Identify which cell holds the provided text, then report its (x, y) central coordinate. 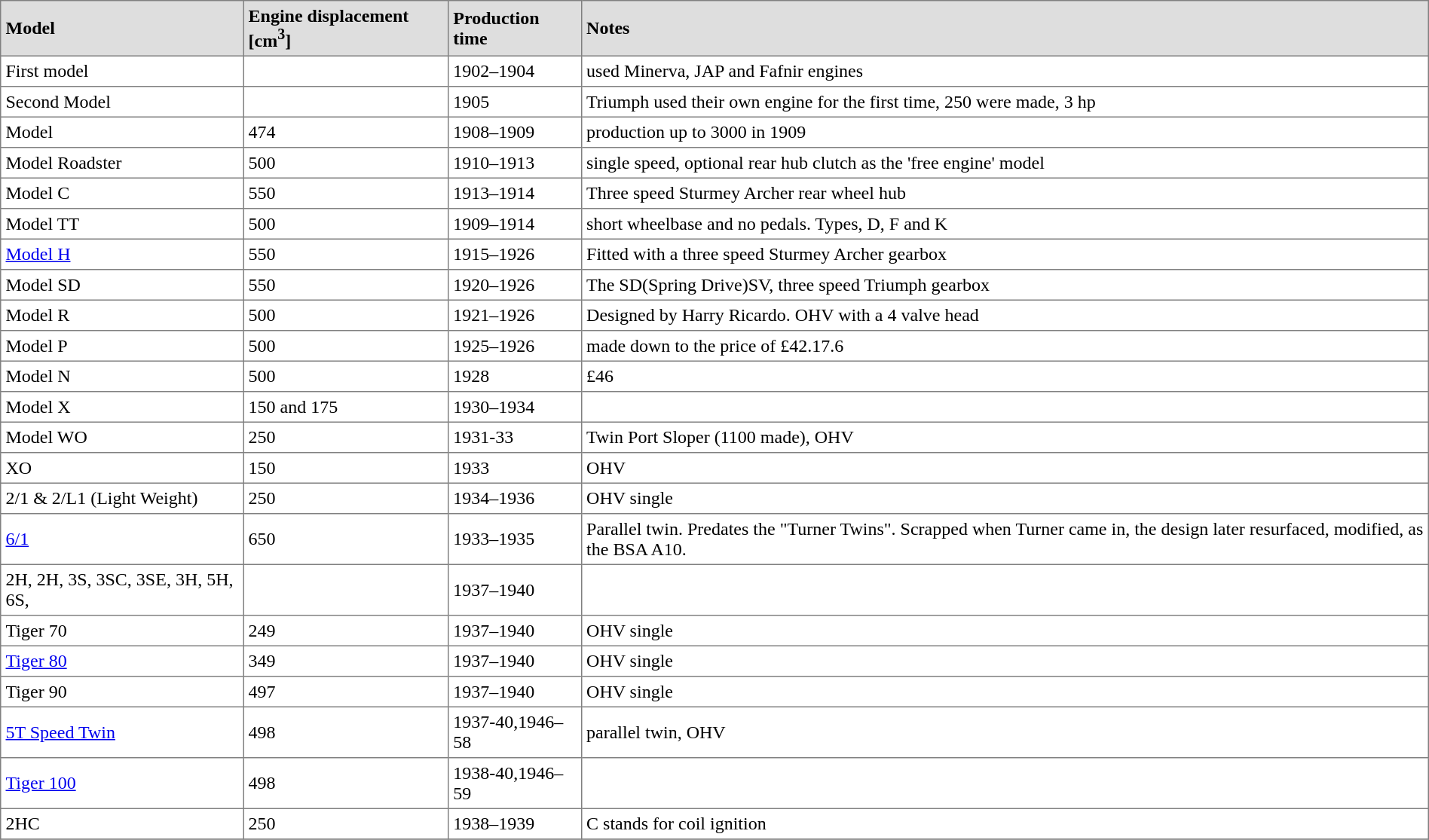
short wheelbase and no pedals. Types, D, F and K (1005, 224)
1913–1914 (516, 194)
1902–1904 (516, 72)
150 and 175 (346, 407)
249 (346, 631)
2/1 & 2/L1 (Light Weight) (122, 499)
1925–1926 (516, 346)
1937-40,1946–58 (516, 733)
1938-40,1946–59 (516, 783)
Twin Port Sloper (1100 made), OHV (1005, 438)
6/1 (122, 539)
Model SD (122, 285)
XO (122, 468)
1930–1934 (516, 407)
OHV (1005, 468)
5T Speed Twin (122, 733)
single speed, optional rear hub clutch as the 'free engine' model (1005, 163)
Model P (122, 346)
349 (346, 661)
Production time (516, 29)
1933–1935 (516, 539)
made down to the price of £42.17.6 (1005, 346)
Model Roadster (122, 163)
150 (346, 468)
Parallel twin. Predates the "Turner Twins". Scrapped when Turner came in, the design later resurfaced, modified, as the BSA A10. (1005, 539)
Second Model (122, 102)
Model N (122, 377)
Triumph used their own engine for the first time, 250 were made, 3 hp (1005, 102)
Designed by Harry Ricardo. OHV with a 4 valve head (1005, 316)
1909–1914 (516, 224)
Fitted with a three speed Sturmey Archer gearbox (1005, 255)
Model WO (122, 438)
Tiger 100 (122, 783)
Engine displacement [cm3] (346, 29)
Model H (122, 255)
parallel twin, OHV (1005, 733)
1934–1936 (516, 499)
Model X (122, 407)
497 (346, 692)
1905 (516, 102)
650 (346, 539)
£46 (1005, 377)
1910–1913 (516, 163)
1938–1939 (516, 824)
Tiger 80 (122, 661)
1931-33 (516, 438)
First model (122, 72)
474 (346, 133)
1921–1926 (516, 316)
2HC (122, 824)
Tiger 70 (122, 631)
Tiger 90 (122, 692)
Notes (1005, 29)
1920–1926 (516, 285)
1933 (516, 468)
Model TT (122, 224)
production up to 3000 in 1909 (1005, 133)
1915–1926 (516, 255)
The SD(Spring Drive)SV, three speed Triumph gearbox (1005, 285)
Model R (122, 316)
Three speed Sturmey Archer rear wheel hub (1005, 194)
2H, 2H, 3S, 3SC, 3SE, 3H, 5H, 6S, (122, 591)
1928 (516, 377)
1908–1909 (516, 133)
Model C (122, 194)
C stands for coil ignition (1005, 824)
used Minerva, JAP and Fafnir engines (1005, 72)
